Provide the [X, Y] coordinate of the cell's center where the given text is located.  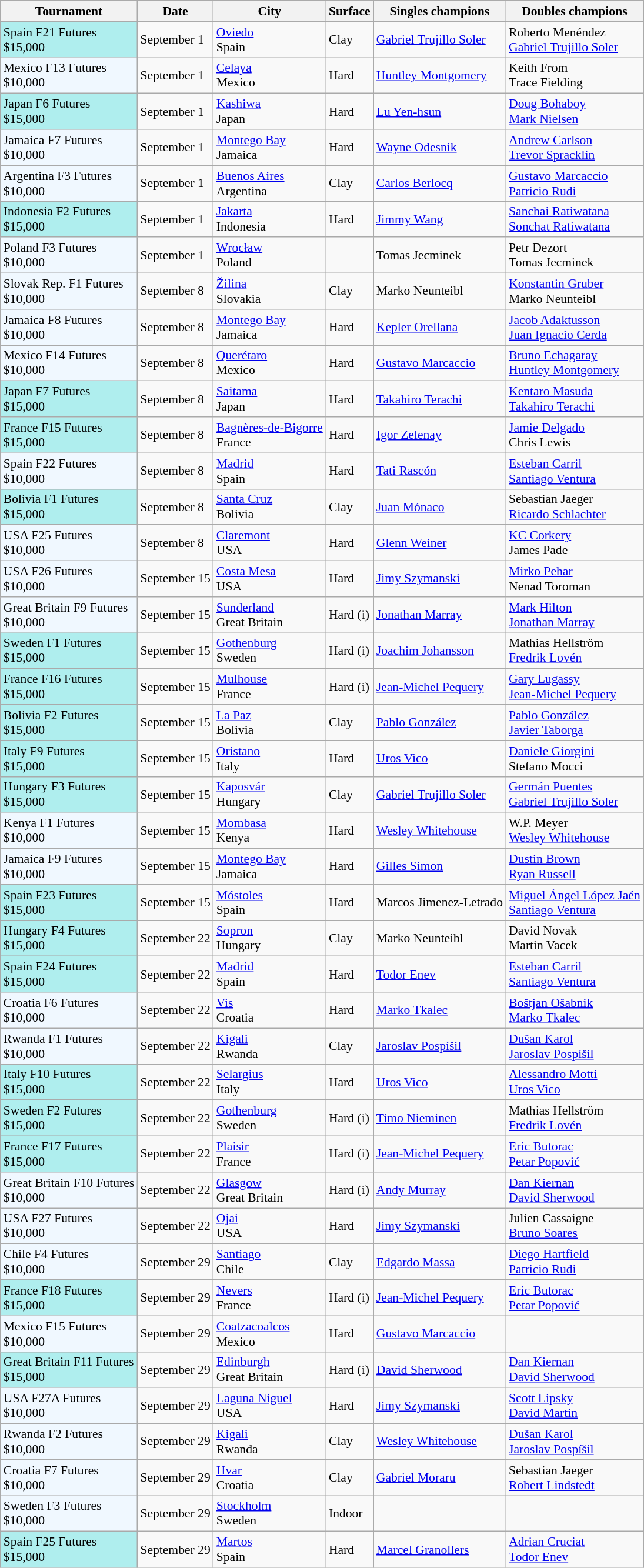
USA F27 Futures$10,000 [69, 1226]
Carlos Berlocq [440, 184]
Tati Rascón [440, 471]
Rwanda F1 Futures$10,000 [69, 1046]
Jamaica F7 Futures$10,000 [69, 147]
Sebastian Jaeger Ricardo Schlachter [575, 507]
Mexico F15 Futures$10,000 [69, 1334]
Sweden F2 Futures$15,000 [69, 1119]
CoatzacoalcosMexico [269, 1334]
MartosSpain [269, 1549]
Great Britain F10 Futures$10,000 [69, 1190]
Rwanda F2 Futures$10,000 [69, 1442]
NeversFrance [269, 1297]
OviedoSpain [269, 40]
Croatia F6 Futures$10,000 [69, 1010]
Wayne Odesnik [440, 147]
Marcos Jimenez-Letrado [440, 902]
EdinburghGreat Britain [269, 1369]
MóstolesSpain [269, 902]
SantiagoChile [269, 1262]
KaposvárHungary [269, 794]
Spain F24 Futures$15,000 [69, 974]
Japan F6 Futures$15,000 [69, 112]
KC Corkery James Pade [575, 543]
Daniele Giorgini Stefano Mocci [575, 759]
Jamaica F9 Futures$10,000 [69, 867]
USA F25 Futures$10,000 [69, 543]
Doubles champions [575, 11]
Scott Lipsky David Martin [575, 1406]
SaitamaJapan [269, 399]
VisCroatia [269, 1010]
Andrew Carlson Trevor Spracklin [575, 147]
Kenya F1 Futures$10,000 [69, 830]
Roberto Menéndez Gabriel Trujillo Soler [575, 40]
Alessandro Motti Uros Vico [575, 1082]
Hungary F4 Futures$15,000 [69, 939]
Edgardo Massa [440, 1262]
Dustin Brown Ryan Russell [575, 867]
SopronHungary [269, 939]
Jaroslav Pospíšil [440, 1046]
JakartaIndonesia [269, 219]
Japan F7 Futures$15,000 [69, 399]
Glenn Weiner [440, 543]
Gustavo Marcaccio Patricio Rudi [575, 184]
OristanoItaly [269, 759]
Sweden F3 Futures$10,000 [69, 1514]
GlasgowGreat Britain [269, 1190]
Adrian Cruciat Todor Enev [575, 1549]
Boštjan Ošabnik Marko Tkalec [575, 1010]
Poland F3 Futures$10,000 [69, 255]
Bruno Echagaray Huntley Montgomery [575, 363]
Gary Lugassy Jean-Michel Pequery [575, 687]
Diego Hartfield Patricio Rudi [575, 1262]
WrocławPoland [269, 255]
ŽilinaSlovakia [269, 292]
Takahiro Terachi [440, 399]
France F18 Futures$15,000 [69, 1297]
Mexico F13 Futures$10,000 [69, 75]
Kentaro Masuda Takahiro Terachi [575, 399]
Todor Enev [440, 974]
Croatia F7 Futures$10,000 [69, 1477]
Italy F9 Futures$15,000 [69, 759]
Indonesia F2 Futures$15,000 [69, 219]
Laguna NiguelUSA [269, 1406]
MombasaKenya [269, 830]
Costa MesaUSA [269, 579]
StockholmSweden [269, 1514]
Igor Zelenay [440, 435]
MulhouseFrance [269, 687]
Mark Hilton Jonathan Marray [575, 615]
City [269, 11]
Date [175, 11]
Indoor [349, 1514]
PlaisirFrance [269, 1154]
Great Britain F9 Futures$10,000 [69, 615]
Mirko Pehar Nenad Toroman [575, 579]
HvarCroatia [269, 1477]
Italy F10 Futures$15,000 [69, 1082]
Jamaica F8 Futures$10,000 [69, 327]
Jonathan Marray [440, 615]
Jamie Delgado Chris Lewis [575, 435]
Marcel Granollers [440, 1549]
Joachim Johansson [440, 650]
Mexico F14 Futures$10,000 [69, 363]
OjaiUSA [269, 1226]
Slovak Rep. F1 Futures$10,000 [69, 292]
Julien Cassaigne Bruno Soares [575, 1226]
Spain F21 Futures$15,000 [69, 40]
La PazBolivia [269, 722]
Bolivia F1 Futures$15,000 [69, 507]
Gabriel Moraru [440, 1477]
Jacob Adaktusson Juan Ignacio Cerda [575, 327]
CelayaMexico [269, 75]
Bolivia F2 Futures$15,000 [69, 722]
Lu Yen-hsun [440, 112]
Konstantin Gruber Marko Neunteibl [575, 292]
KashiwaJapan [269, 112]
Tournament [69, 11]
Singles champions [440, 11]
Juan Mónaco [440, 507]
Tomas Jecminek [440, 255]
Sebastian Jaeger Robert Lindstedt [575, 1477]
SelargiusItaly [269, 1082]
Hungary F3 Futures$15,000 [69, 794]
Argentina F3 Futures$10,000 [69, 184]
QuerétaroMexico [269, 363]
Germán Puentes Gabriel Trujillo Soler [575, 794]
Sweden F1 Futures$15,000 [69, 650]
W.P. Meyer Wesley Whitehouse [575, 830]
Spain F25 Futures$15,000 [69, 1549]
ClaremontUSA [269, 543]
Sanchai Ratiwatana Sonchat Ratiwatana [575, 219]
Chile F4 Futures$10,000 [69, 1262]
USA F26 Futures$10,000 [69, 579]
Keith From Trace Fielding [575, 75]
Petr Dezort Tomas Jecminek [575, 255]
France F16 Futures$15,000 [69, 687]
Miguel Ángel López Jaén Santiago Ventura [575, 902]
Buenos AiresArgentina [269, 184]
David Sherwood [440, 1369]
Spain F22 Futures$10,000 [69, 471]
Timo Nieminen [440, 1119]
USA F27A Futures$10,000 [69, 1406]
France F15 Futures$15,000 [69, 435]
David Novak Martin Vacek [575, 939]
SunderlandGreat Britain [269, 615]
Spain F23 Futures$15,000 [69, 902]
Santa CruzBolivia [269, 507]
Pablo González [440, 722]
Great Britain F11 Futures$15,000 [69, 1369]
Huntley Montgomery [440, 75]
Marko Tkalec [440, 1010]
Gilles Simon [440, 867]
Kepler Orellana [440, 327]
Jimmy Wang [440, 219]
Doug Bohaboy Mark Nielsen [575, 112]
Surface [349, 11]
Pablo González Javier Taborga [575, 722]
Andy Murray [440, 1190]
France F17 Futures$15,000 [69, 1154]
Bagnères-de-BigorreFrance [269, 435]
